For the text-containing cell, return its midpoint in [X, Y] coordinate format. 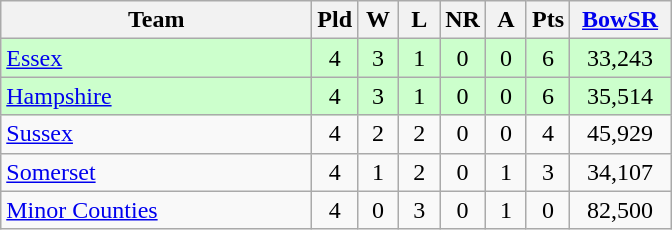
45,929 [620, 134]
NR [463, 20]
Hampshire [156, 96]
35,514 [620, 96]
Essex [156, 58]
Pld [335, 20]
A [506, 20]
W [378, 20]
33,243 [620, 58]
Sussex [156, 134]
BowSR [620, 20]
82,500 [620, 210]
Somerset [156, 172]
Pts [548, 20]
Team [156, 20]
34,107 [620, 172]
L [420, 20]
Minor Counties [156, 210]
